Detect which cell encompasses the target text, then output its [X, Y] center coordinate. 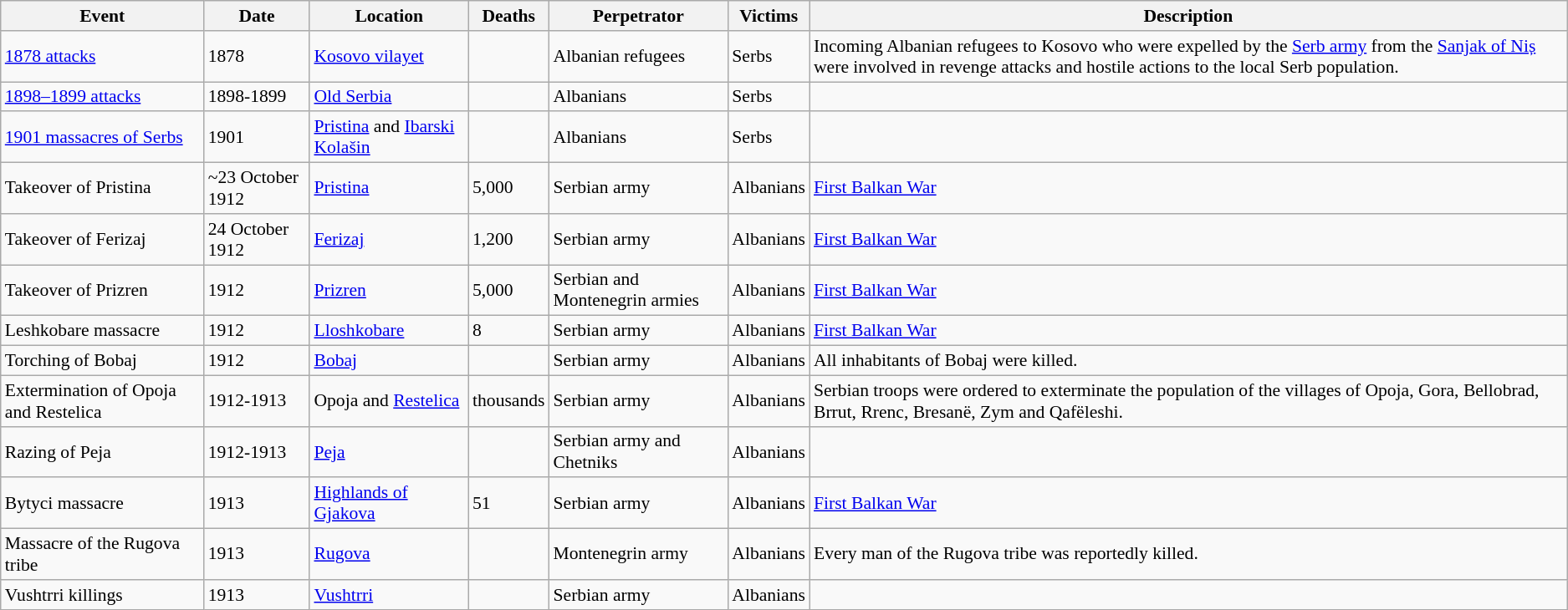
24 October 1912 [258, 239]
Old Serbia [389, 97]
Ferizaj [389, 239]
Montenegrin army [638, 555]
1,200 [508, 239]
Massacre of the Rugova tribe [102, 555]
Perpetrator [638, 16]
Razing of Peja [102, 451]
Torching of Bobaj [102, 361]
thousands [508, 401]
Rugova [389, 555]
Pristina and Ibarski Kolašin [389, 137]
All inhabitants of Bobaj were killed. [1188, 361]
Bytyci massacre [102, 503]
Victims [769, 16]
Kosovo vilayet [389, 57]
Serbian army and Chetniks [638, 451]
Every man of the Rugova tribe was reportedly killed. [1188, 555]
Highlands of Gjakova [389, 503]
Bobaj [389, 361]
Takeover of Prizren [102, 291]
1901 [258, 137]
1898-1899 [258, 97]
Vushtrri killings [102, 595]
1878 attacks [102, 57]
Takeover of Pristina [102, 189]
Prizren [389, 291]
Peja [389, 451]
Takeover of Ferizaj [102, 239]
1901 massacres of Serbs [102, 137]
Location [389, 16]
Opoja and Restelica [389, 401]
1898–1899 attacks [102, 97]
Date [258, 16]
Serbian troops were ordered to exterminate the population of the villages of Opoja, Gora, Bellobrad, Brrut, Rrenc, Bresanë, Zym and Qafëleshi. [1188, 401]
51 [508, 503]
Extermination of Opoja and Restelica [102, 401]
1878 [258, 57]
Vushtrri [389, 595]
8 [508, 331]
Pristina [389, 189]
Lloshkobare [389, 331]
Leshkobare massacre [102, 331]
~23 October 1912 [258, 189]
Event [102, 16]
Albanian refugees [638, 57]
Description [1188, 16]
Serbian and Montenegrin armies [638, 291]
Deaths [508, 16]
